Determine the (X, Y) coordinate at the center of the cell enclosing the given text.  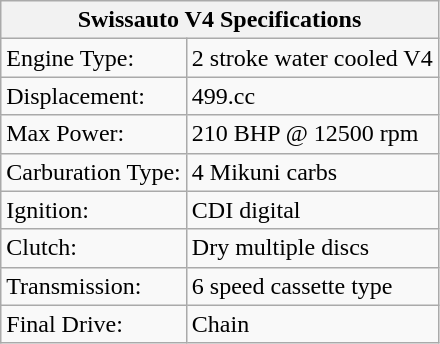
210 BHP @ 12500 rpm (312, 134)
499.cc (312, 96)
Dry multiple discs (312, 248)
Carburation Type: (94, 172)
CDI digital (312, 210)
Clutch: (94, 248)
Ignition: (94, 210)
Max Power: (94, 134)
Final Drive: (94, 324)
6 speed cassette type (312, 286)
2 stroke water cooled V4 (312, 58)
Chain (312, 324)
Transmission: (94, 286)
Displacement: (94, 96)
Swissauto V4 Specifications (220, 20)
4 Mikuni carbs (312, 172)
Engine Type: (94, 58)
